Find where the given text appears and provide that cell's center as (x, y) coordinate. 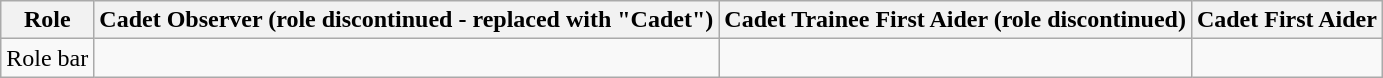
Role bar (48, 58)
Cadet First Aider (1286, 20)
Role (48, 20)
Cadet Trainee First Aider (role discontinued) (956, 20)
Cadet Observer (role discontinued - replaced with "Cadet") (406, 20)
